Detect which cell encompasses the target text, then output its [X, Y] center coordinate. 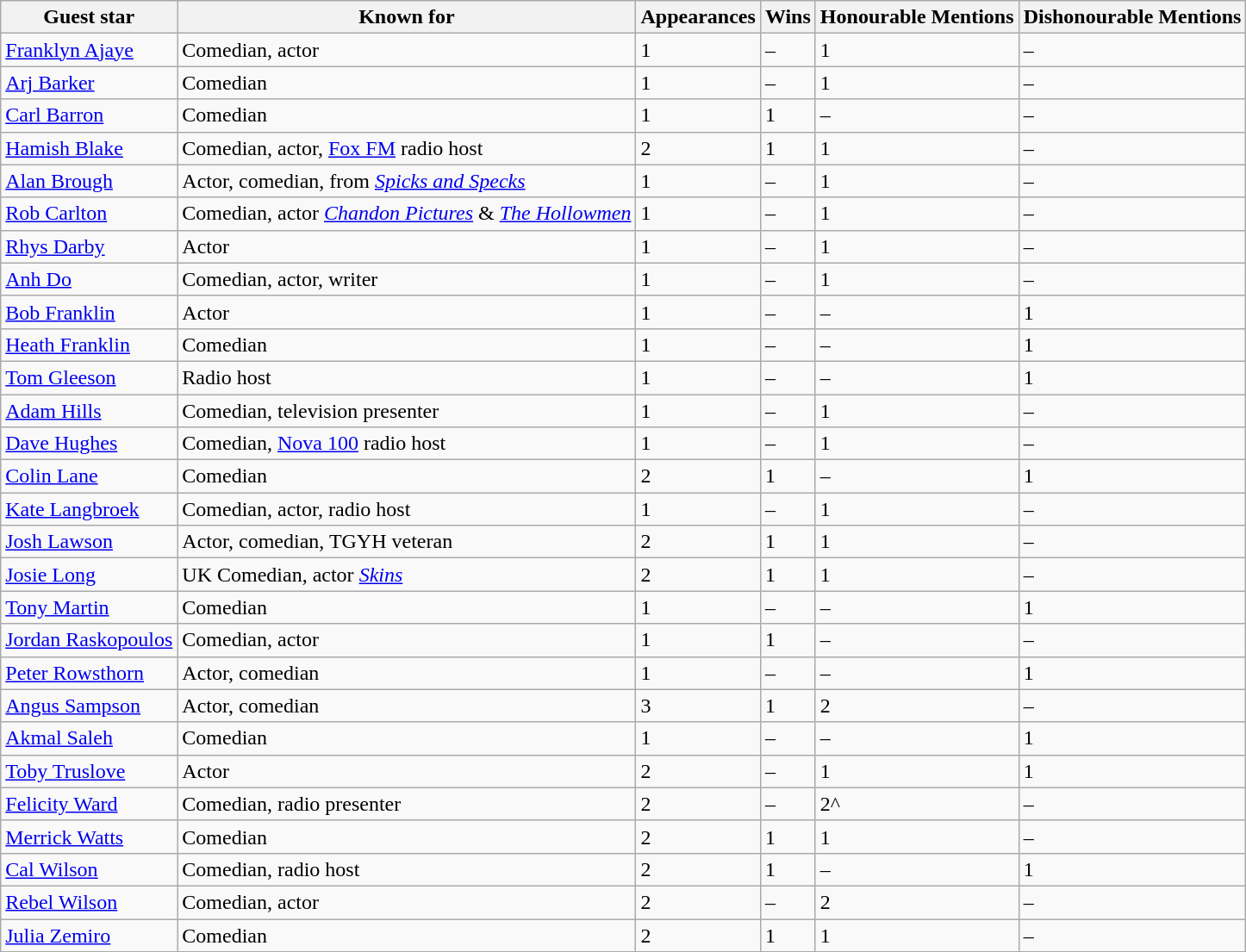
Wins [788, 17]
Bob Franklin [90, 312]
Arj Barker [90, 83]
UK Comedian, actor Skins [407, 575]
Tom Gleeson [90, 377]
Tony Martin [90, 607]
Franklyn Ajaye [90, 50]
Felicity Ward [90, 804]
Jordan Raskopoulos [90, 640]
Dishonourable Mentions [1132, 17]
Josie Long [90, 575]
Rhys Darby [90, 246]
Merrick Watts [90, 837]
Known for [407, 17]
Colin Lane [90, 476]
Comedian, Nova 100 radio host [407, 444]
Toby Truslove [90, 771]
Carl Barron [90, 115]
Comedian, actor, radio host [407, 509]
Comedian, actor, Fox FM radio host [407, 148]
Comedian, actor, writer [407, 279]
Honourable Mentions [917, 17]
Comedian, radio host [407, 869]
Actor, comedian, from Spicks and Specks [407, 181]
Josh Lawson [90, 542]
Kate Langbroek [90, 509]
Rob Carlton [90, 214]
Akmal Saleh [90, 738]
Angus Sampson [90, 706]
Cal Wilson [90, 869]
Heath Franklin [90, 345]
2^ [917, 804]
Rebel Wilson [90, 902]
Comedian, radio presenter [407, 804]
Hamish Blake [90, 148]
Alan Brough [90, 181]
3 [698, 706]
Comedian, actor Chandon Pictures & The Hollowmen [407, 214]
Radio host [407, 377]
Guest star [90, 17]
Adam Hills [90, 411]
Peter Rowsthorn [90, 673]
Julia Zemiro [90, 935]
Anh Do [90, 279]
Dave Hughes [90, 444]
Comedian, television presenter [407, 411]
Appearances [698, 17]
Actor, comedian, TGYH veteran [407, 542]
